Locate the cell with the specified text and output its (x, y) center coordinate. 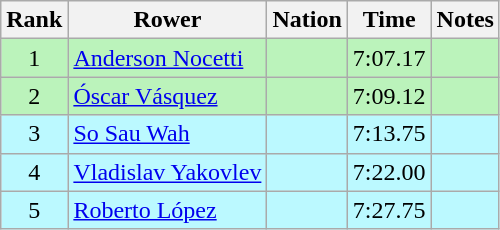
Rank (34, 20)
4 (34, 172)
Roberto López (168, 210)
Anderson Nocetti (168, 58)
2 (34, 96)
Notes (465, 20)
7:07.17 (389, 58)
Vladislav Yakovlev (168, 172)
Time (389, 20)
Óscar Vásquez (168, 96)
7:27.75 (389, 210)
7:22.00 (389, 172)
3 (34, 134)
Nation (307, 20)
So Sau Wah (168, 134)
1 (34, 58)
7:13.75 (389, 134)
Rower (168, 20)
5 (34, 210)
7:09.12 (389, 96)
